Scan for the cell matching the given text and deliver its (X, Y) coordinate at center. 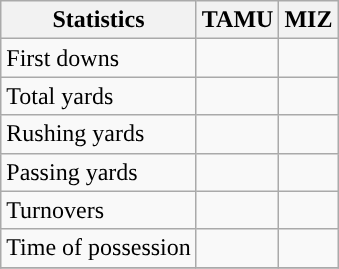
Time of possession (99, 248)
Total yards (99, 96)
Passing yards (99, 172)
Statistics (99, 20)
TAMU (238, 20)
Rushing yards (99, 134)
Turnovers (99, 210)
First downs (99, 58)
MIZ (308, 20)
